Detect which cell encompasses the target text, then output its (X, Y) center coordinate. 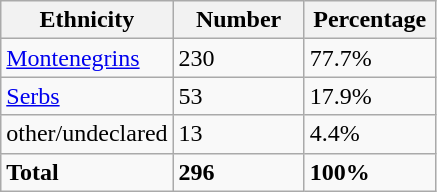
13 (238, 134)
100% (370, 172)
296 (238, 172)
77.7% (370, 58)
Montenegrins (87, 58)
Total (87, 172)
4.4% (370, 134)
Ethnicity (87, 20)
17.9% (370, 96)
other/undeclared (87, 134)
230 (238, 58)
Number (238, 20)
Percentage (370, 20)
Serbs (87, 96)
53 (238, 96)
